Extract the (X, Y) coordinate from the center of the cell holding the provided text.  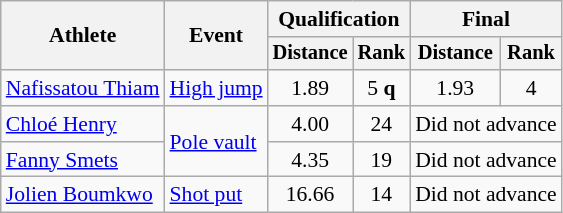
High jump (216, 88)
Athlete (83, 36)
14 (382, 195)
1.93 (455, 88)
16.66 (310, 195)
1.89 (310, 88)
Final (486, 19)
Jolien Boumkwo (83, 195)
Nafissatou Thiam (83, 88)
Event (216, 36)
Fanny Smets (83, 160)
5 q (382, 88)
24 (382, 124)
4.00 (310, 124)
Pole vault (216, 142)
4 (530, 88)
Chloé Henry (83, 124)
Shot put (216, 195)
19 (382, 160)
4.35 (310, 160)
Qualification (339, 19)
